Return (x, y) of the center of cell containing provided text 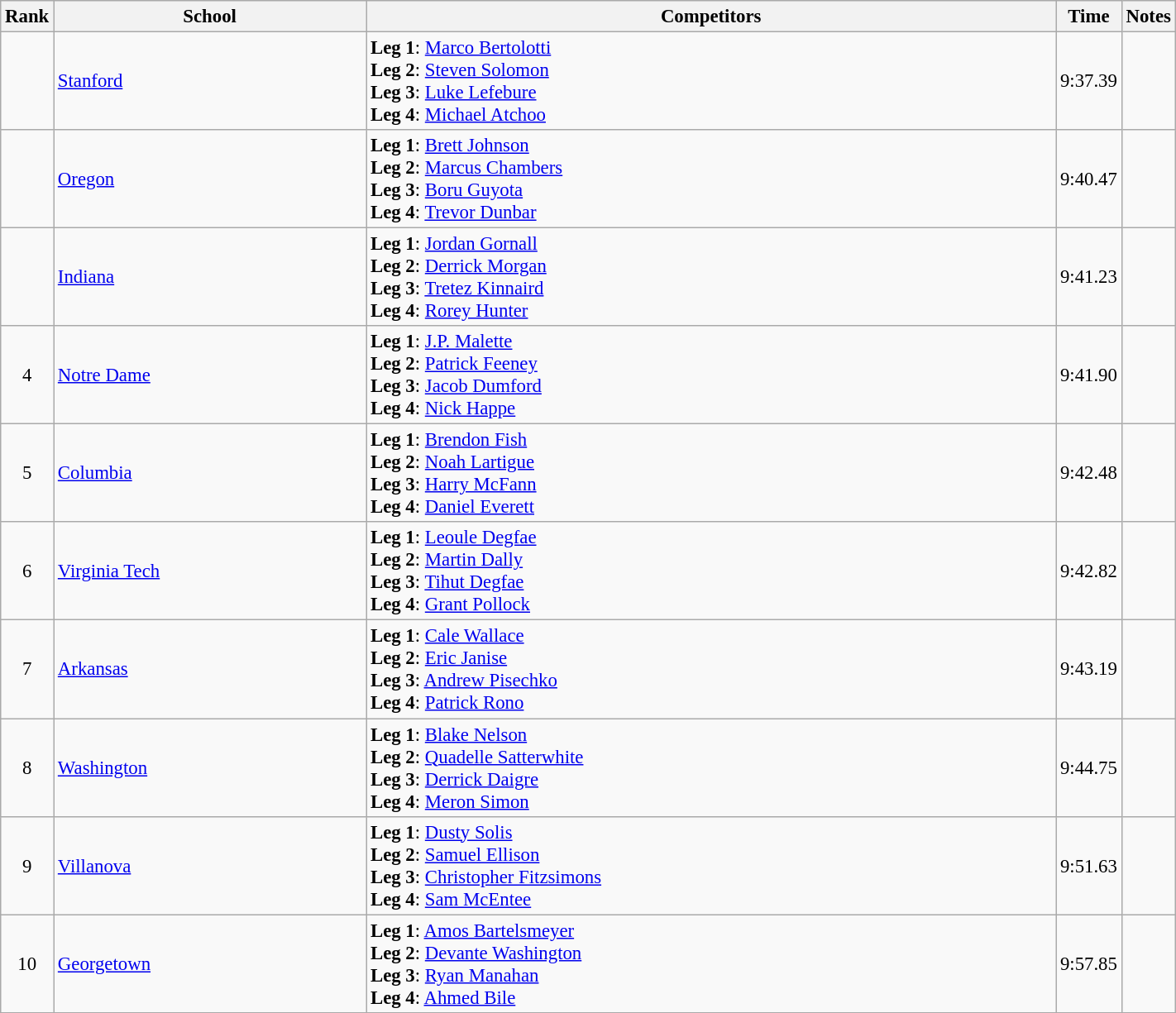
9:44.75 (1089, 767)
Washington (210, 767)
Oregon (210, 179)
9:40.47 (1089, 179)
Leg 1: Jordan Gornall Leg 2: Derrick Morgan Leg 3: Tretez Kinnaird Leg 4: Rorey Hunter (711, 278)
Leg 1: Marco Bertolotti Leg 2: Steven Solomon Leg 3: Luke Lefebure Leg 4: Michael Atchoo (711, 81)
9:57.85 (1089, 964)
Leg 1: Brendon Fish Leg 2: Noah Lartigue Leg 3: Harry McFann Leg 4: Daniel Everett (711, 473)
Time (1089, 17)
9:41.23 (1089, 278)
Leg 1: Dusty Solis Leg 2: Samuel Ellison Leg 3: Christopher Fitzsimons Leg 4: Sam McEntee (711, 865)
5 (27, 473)
Villanova (210, 865)
9:42.48 (1089, 473)
Leg 1: Blake Nelson Leg 2: Quadelle Satterwhite Leg 3: Derrick Daigre Leg 4: Meron Simon (711, 767)
9:51.63 (1089, 865)
Stanford (210, 81)
Rank (27, 17)
School (210, 17)
9:43.19 (1089, 670)
Competitors (711, 17)
8 (27, 767)
4 (27, 375)
9:42.82 (1089, 572)
Virginia Tech (210, 572)
7 (27, 670)
Indiana (210, 278)
Notre Dame (210, 375)
Leg 1: Brett Johnson Leg 2: Marcus Chambers Leg 3: Boru Guyota Leg 4: Trevor Dunbar (711, 179)
Leg 1: Cale Wallace Leg 2: Eric Janise Leg 3: Andrew Pisechko Leg 4: Patrick Rono (711, 670)
Arkansas (210, 670)
Leg 1: J.P. Malette Leg 2: Patrick Feeney Leg 3: Jacob Dumford Leg 4: Nick Happe (711, 375)
Columbia (210, 473)
9:37.39 (1089, 81)
10 (27, 964)
Leg 1: Leoule Degfae Leg 2: Martin Dally Leg 3: Tihut Degfae Leg 4: Grant Pollock (711, 572)
9:41.90 (1089, 375)
6 (27, 572)
9 (27, 865)
Georgetown (210, 964)
Notes (1148, 17)
Leg 1: Amos Bartelsmeyer Leg 2: Devante Washington Leg 3: Ryan Manahan Leg 4: Ahmed Bile (711, 964)
